Return [X, Y] of the center of cell containing provided text 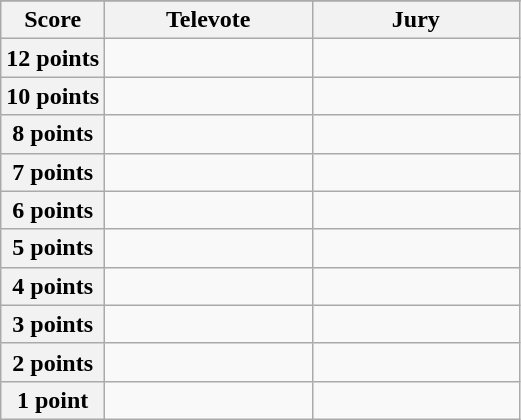
6 points [53, 210]
10 points [53, 96]
Televote [209, 20]
5 points [53, 248]
8 points [53, 134]
2 points [53, 362]
Jury [416, 20]
3 points [53, 324]
1 point [53, 400]
Score [53, 20]
7 points [53, 172]
12 points [53, 58]
4 points [53, 286]
